Return the (x, y) coordinate for the center point of the cell that contains the specified text.  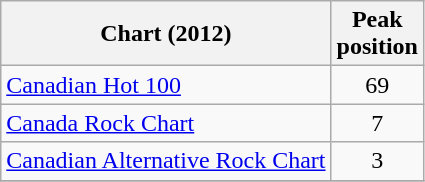
3 (377, 161)
Chart (2012) (166, 34)
7 (377, 123)
69 (377, 85)
Canadian Alternative Rock Chart (166, 161)
Canadian Hot 100 (166, 85)
Canada Rock Chart (166, 123)
Peakposition (377, 34)
